Locate the cell with the specified text and output its [x, y] center coordinate. 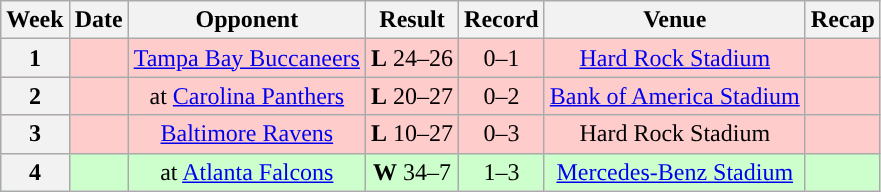
4 [35, 172]
Opponent [246, 20]
Record [502, 20]
W 34–7 [412, 172]
Result [412, 20]
Recap [842, 20]
1 [35, 58]
Baltimore Ravens [246, 134]
Mercedes-Benz Stadium [674, 172]
Bank of America Stadium [674, 96]
L 10–27 [412, 134]
at Atlanta Falcons [246, 172]
Date [98, 20]
1–3 [502, 172]
L 24–26 [412, 58]
Week [35, 20]
0–2 [502, 96]
Tampa Bay Buccaneers [246, 58]
L 20–27 [412, 96]
Venue [674, 20]
0–1 [502, 58]
2 [35, 96]
0–3 [502, 134]
at Carolina Panthers [246, 96]
3 [35, 134]
